From the cell containing the given text, extract its center point as (X, Y) coordinate. 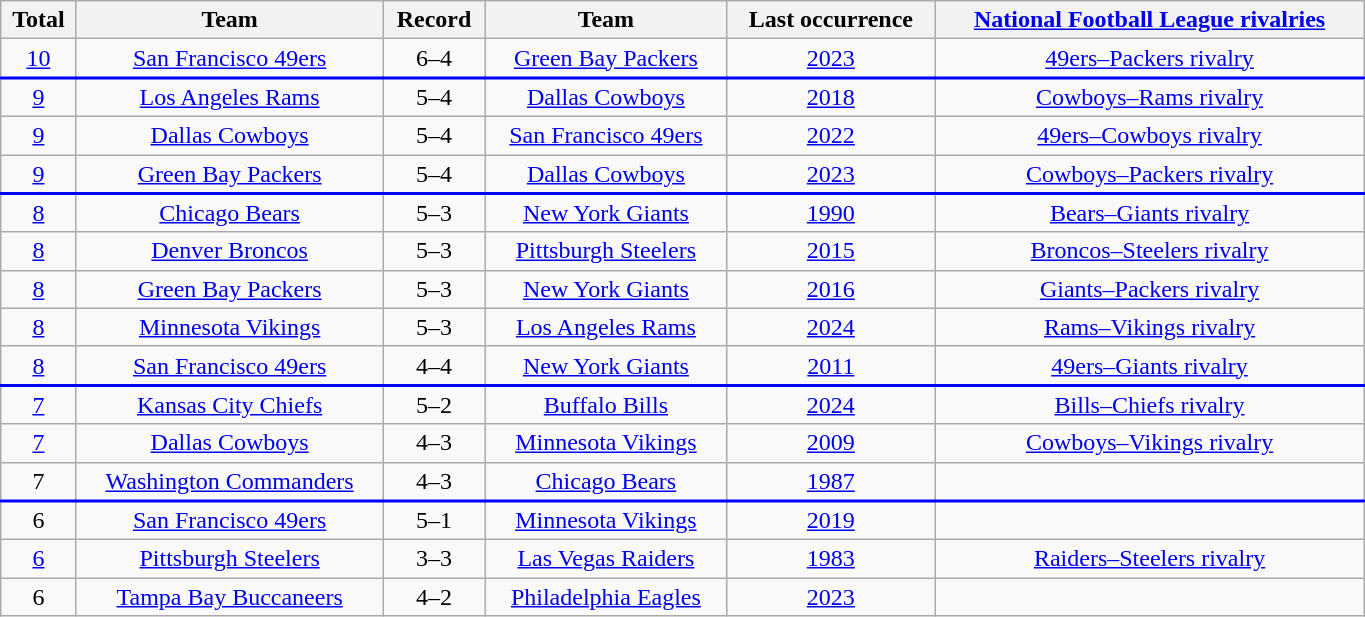
1983 (831, 559)
3–3 (434, 559)
10 (38, 58)
Tampa Bay Buccaneers (230, 597)
5–2 (434, 404)
Record (434, 20)
Philadelphia Eagles (606, 597)
Total (38, 20)
Broncos–Steelers rivalry (1150, 251)
4–2 (434, 597)
Cowboys–Vikings rivalry (1150, 443)
5–1 (434, 520)
Buffalo Bills (606, 404)
1990 (831, 212)
Cowboys–Rams rivalry (1150, 98)
Cowboys–Packers rivalry (1150, 174)
Kansas City Chiefs (230, 404)
2016 (831, 289)
Rams–Vikings rivalry (1150, 327)
National Football League rivalries (1150, 20)
Last occurrence (831, 20)
2015 (831, 251)
Washington Commanders (230, 482)
2009 (831, 443)
Denver Broncos (230, 251)
2019 (831, 520)
Raiders–Steelers rivalry (1150, 559)
Bills–Chiefs rivalry (1150, 404)
Giants–Packers rivalry (1150, 289)
6–4 (434, 58)
Las Vegas Raiders (606, 559)
49ers–Packers rivalry (1150, 58)
49ers–Giants rivalry (1150, 366)
2011 (831, 366)
2022 (831, 135)
4–4 (434, 366)
2018 (831, 98)
49ers–Cowboys rivalry (1150, 135)
1987 (831, 482)
Bears–Giants rivalry (1150, 212)
